Pinpoint the cell where the given text exists, returning its (X, Y) midpoint coordinate. 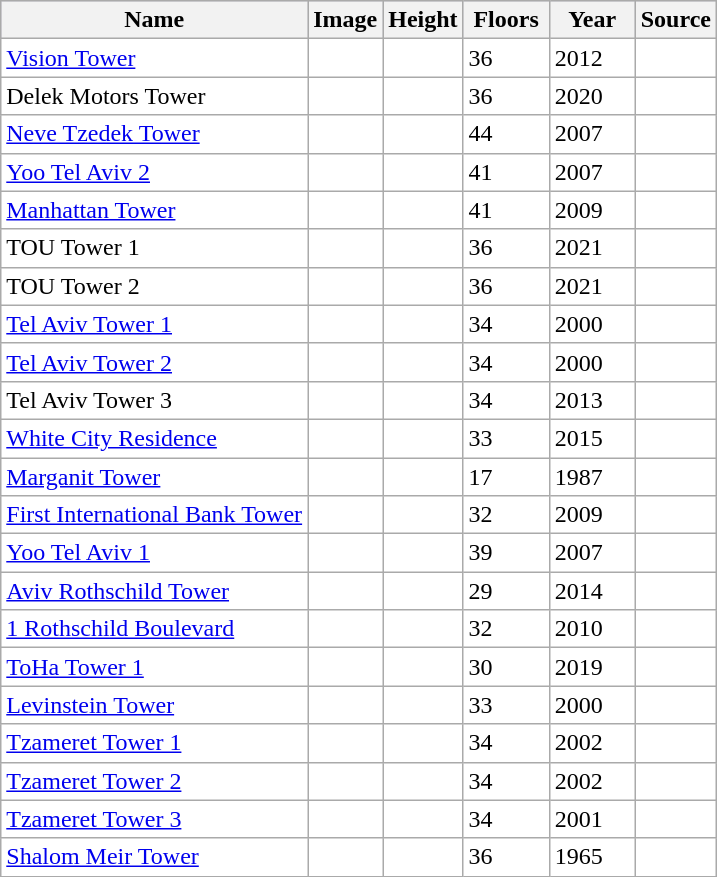
44 (506, 134)
White City Residence (154, 438)
1987 (592, 477)
Marganit Tower (154, 477)
Tel Aviv Tower 1 (154, 324)
TOU Tower 1 (154, 248)
Vision Tower (154, 58)
First International Bank Tower (154, 515)
Yoo Tel Aviv 1 (154, 553)
TOU Tower 2 (154, 286)
2001 (592, 819)
Height (423, 20)
Image (346, 20)
Manhattan Tower (154, 210)
Neve Tzedek Tower (154, 134)
30 (506, 667)
Tel Aviv Tower 3 (154, 400)
Tzameret Tower 2 (154, 781)
2015 (592, 438)
Aviv Rothschild Tower (154, 591)
Delek Motors Tower (154, 96)
Source (676, 20)
2014 (592, 591)
29 (506, 591)
Tzameret Tower 1 (154, 743)
Shalom Meir Tower (154, 857)
39 (506, 553)
2019 (592, 667)
Tel Aviv Tower 2 (154, 362)
2012 (592, 58)
Floors (506, 20)
17 (506, 477)
Tzameret Tower 3 (154, 819)
Levinstein Tower (154, 705)
Year (592, 20)
1 Rothschild Boulevard (154, 629)
2010 (592, 629)
2020 (592, 96)
Name (154, 20)
Yoo Tel Aviv 2 (154, 172)
1965 (592, 857)
ToHa Tower 1 (154, 667)
2013 (592, 400)
